Scan for the cell matching the given text and deliver its (X, Y) coordinate at center. 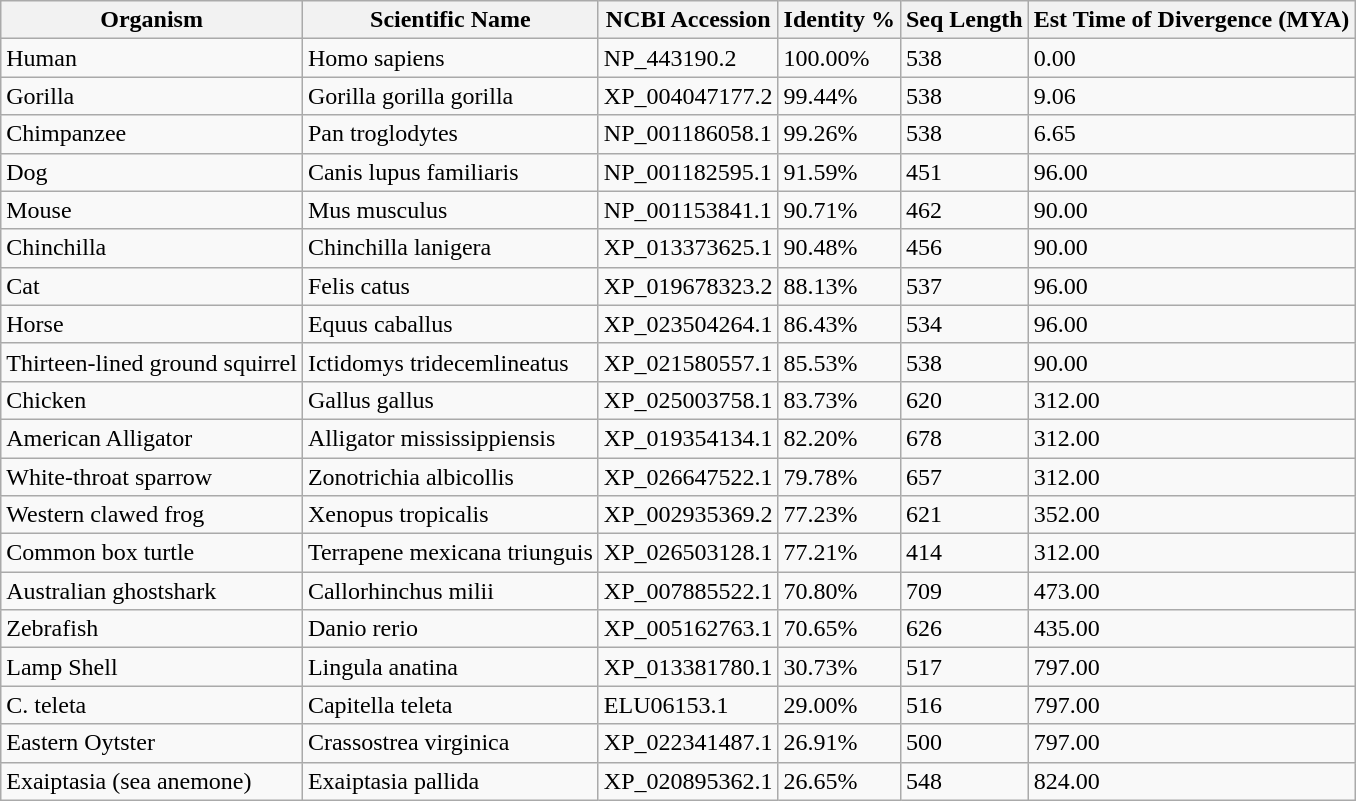
XP_007885522.1 (688, 591)
Equus caballus (450, 324)
451 (964, 172)
Chinchilla (152, 248)
537 (964, 286)
90.71% (839, 210)
6.65 (1192, 134)
83.73% (839, 400)
70.80% (839, 591)
Zebrafish (152, 629)
77.21% (839, 553)
XP_022341487.1 (688, 743)
Terrapene mexicana triunguis (450, 553)
Chimpanzee (152, 134)
29.00% (839, 705)
ELU06153.1 (688, 705)
473.00 (1192, 591)
9.06 (1192, 96)
99.26% (839, 134)
517 (964, 667)
Alligator mississippiensis (450, 438)
Capitella teleta (450, 705)
86.43% (839, 324)
824.00 (1192, 781)
Danio rerio (450, 629)
678 (964, 438)
462 (964, 210)
XP_025003758.1 (688, 400)
NP_001182595.1 (688, 172)
435.00 (1192, 629)
88.13% (839, 286)
456 (964, 248)
XP_019354134.1 (688, 438)
709 (964, 591)
77.23% (839, 515)
26.65% (839, 781)
NCBI Accession (688, 20)
Homo sapiens (450, 58)
XP_023504264.1 (688, 324)
Gorilla gorilla gorilla (450, 96)
Exaiptasia pallida (450, 781)
NP_443190.2 (688, 58)
100.00% (839, 58)
Cat (152, 286)
Gallus gallus (450, 400)
Chicken (152, 400)
0.00 (1192, 58)
414 (964, 553)
Lingula anatina (450, 667)
Crassostrea virginica (450, 743)
Scientific Name (450, 20)
500 (964, 743)
White-throat sparrow (152, 477)
Human (152, 58)
American Alligator (152, 438)
352.00 (1192, 515)
657 (964, 477)
C. teleta (152, 705)
Common box turtle (152, 553)
Ictidomys tridecemlineatus (450, 362)
Exaiptasia (sea anemone) (152, 781)
Mus musculus (450, 210)
Xenopus tropicalis (450, 515)
Canis lupus familiaris (450, 172)
Identity % (839, 20)
91.59% (839, 172)
516 (964, 705)
620 (964, 400)
30.73% (839, 667)
Pan troglodytes (450, 134)
626 (964, 629)
Mouse (152, 210)
Western clawed frog (152, 515)
Eastern Oytster (152, 743)
Callorhinchus milii (450, 591)
XP_005162763.1 (688, 629)
XP_002935369.2 (688, 515)
Thirteen-lined ground squirrel (152, 362)
NP_001153841.1 (688, 210)
XP_026503128.1 (688, 553)
Seq Length (964, 20)
XP_019678323.2 (688, 286)
XP_021580557.1 (688, 362)
Australian ghostshark (152, 591)
XP_026647522.1 (688, 477)
99.44% (839, 96)
Zonotrichia albicollis (450, 477)
XP_013373625.1 (688, 248)
Est Time of Divergence (MYA) (1192, 20)
621 (964, 515)
Dog (152, 172)
85.53% (839, 362)
548 (964, 781)
Horse (152, 324)
534 (964, 324)
NP_001186058.1 (688, 134)
79.78% (839, 477)
XP_020895362.1 (688, 781)
Lamp Shell (152, 667)
XP_013381780.1 (688, 667)
Gorilla (152, 96)
90.48% (839, 248)
Chinchilla lanigera (450, 248)
82.20% (839, 438)
XP_004047177.2 (688, 96)
Organism (152, 20)
Felis catus (450, 286)
70.65% (839, 629)
26.91% (839, 743)
